Find where the given text appears and provide that cell's center as (X, Y) coordinate. 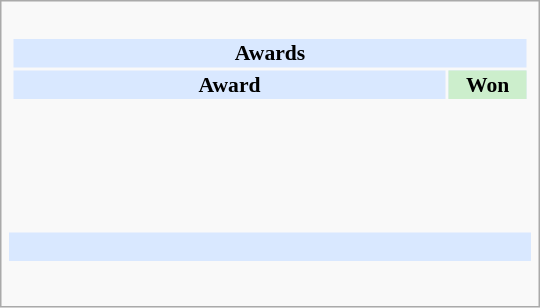
Award (229, 84)
Awards Award Won (270, 119)
Won (488, 84)
Awards (270, 53)
